From the cell containing the given text, extract its center point as (X, Y) coordinate. 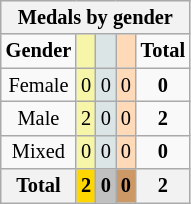
Gender (38, 51)
Mixed (38, 152)
Medals by gender (96, 17)
Male (38, 118)
Female (38, 85)
